Locate the cell with the specified text and output its (x, y) center coordinate. 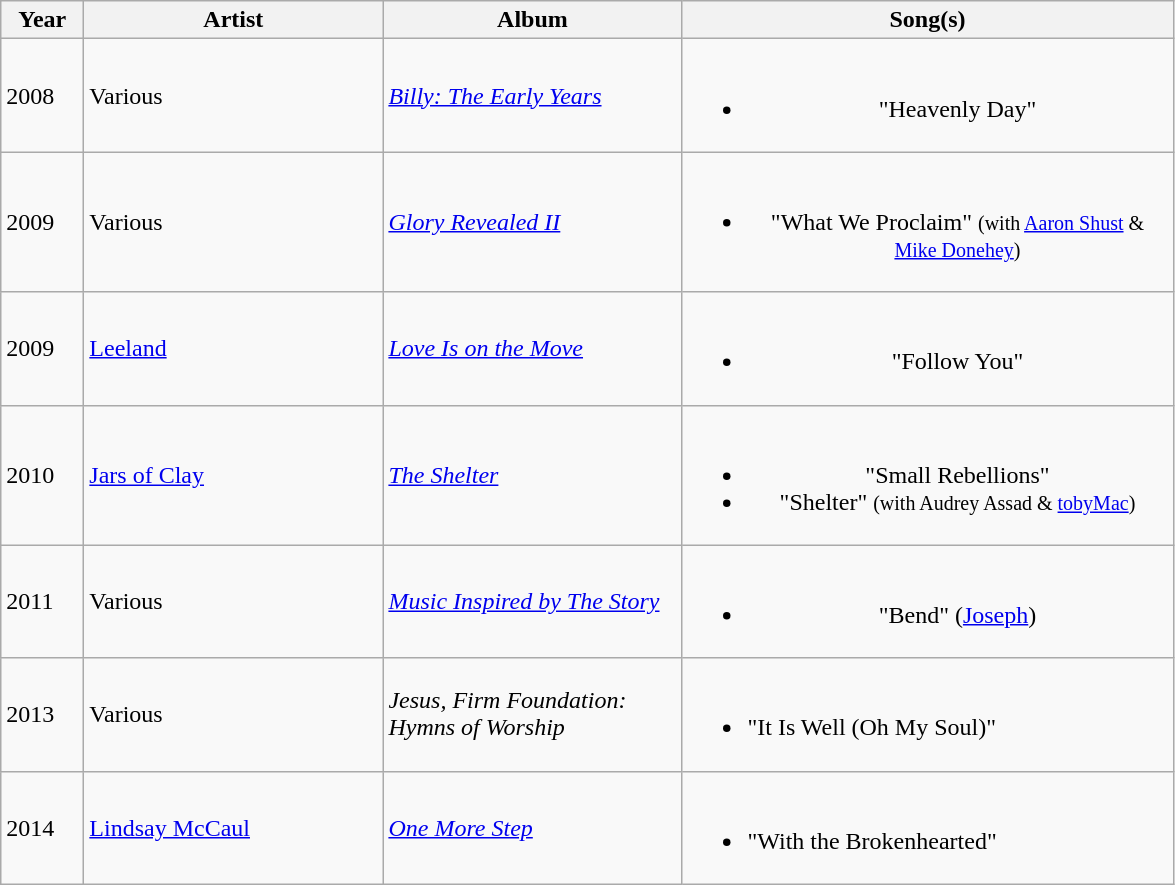
The Shelter (532, 475)
2010 (42, 475)
"Small Rebellions""Shelter" (with Audrey Assad & tobyMac) (928, 475)
2014 (42, 828)
Billy: The Early Years (532, 96)
Album (532, 20)
"It Is Well (Oh My Soul)" (928, 714)
"With the Brokenhearted" (928, 828)
"Bend" (Joseph) (928, 602)
"What We Proclaim" (with Aaron Shust & Mike Donehey) (928, 222)
Glory Revealed II (532, 222)
Year (42, 20)
Artist (234, 20)
Jesus, Firm Foundation: Hymns of Worship (532, 714)
Leeland (234, 348)
"Heavenly Day" (928, 96)
One More Step (532, 828)
"Follow You" (928, 348)
2013 (42, 714)
Music Inspired by The Story (532, 602)
Lindsay McCaul (234, 828)
Song(s) (928, 20)
Love Is on the Move (532, 348)
2011 (42, 602)
Jars of Clay (234, 475)
2008 (42, 96)
